Capture the cell that displays the provided text and extract its (x, y) central coordinate. 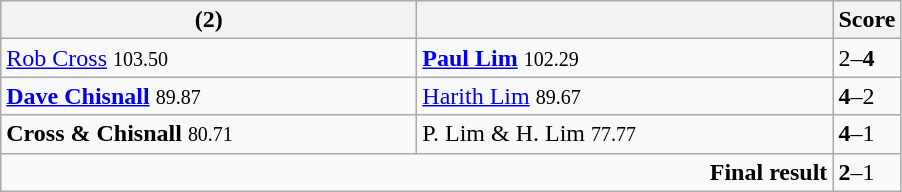
Dave Chisnall 89.87 (209, 96)
2–1 (867, 172)
Harith Lim 89.67 (625, 96)
4–2 (867, 96)
Score (867, 20)
(2) (209, 20)
Rob Cross 103.50 (209, 58)
Final result (417, 172)
4–1 (867, 134)
2–4 (867, 58)
Cross & Chisnall 80.71 (209, 134)
Paul Lim 102.29 (625, 58)
P. Lim & H. Lim 77.77 (625, 134)
